Determine the (X, Y) coordinate at the center of the cell enclosing the given text.  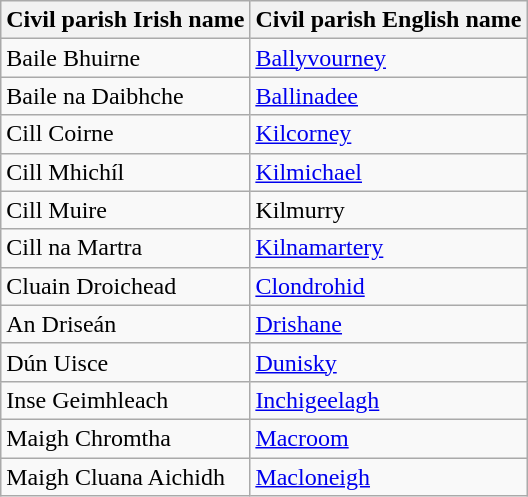
Cill Mhichíl (126, 172)
Baile Bhuirne (126, 58)
Cill Muire (126, 210)
Inchigeelagh (388, 400)
Civil parish Irish name (126, 20)
Maigh Chromtha (126, 438)
Drishane (388, 324)
Kilmichael (388, 172)
Kilcorney (388, 134)
Civil parish English name (388, 20)
Cill Coirne (126, 134)
Macloneigh (388, 477)
Ballinadee (388, 96)
Cill na Martra (126, 248)
An Driseán (126, 324)
Ballyvourney (388, 58)
Kilmurry (388, 210)
Kilnamartery (388, 248)
Inse Geimhleach (126, 400)
Baile na Daibhche (126, 96)
Dunisky (388, 362)
Maigh Cluana Aichidh (126, 477)
Macroom (388, 438)
Cluain Droichead (126, 286)
Clondrohid (388, 286)
Dún Uisce (126, 362)
